Find where the given text appears and provide that cell's center as (X, Y) coordinate. 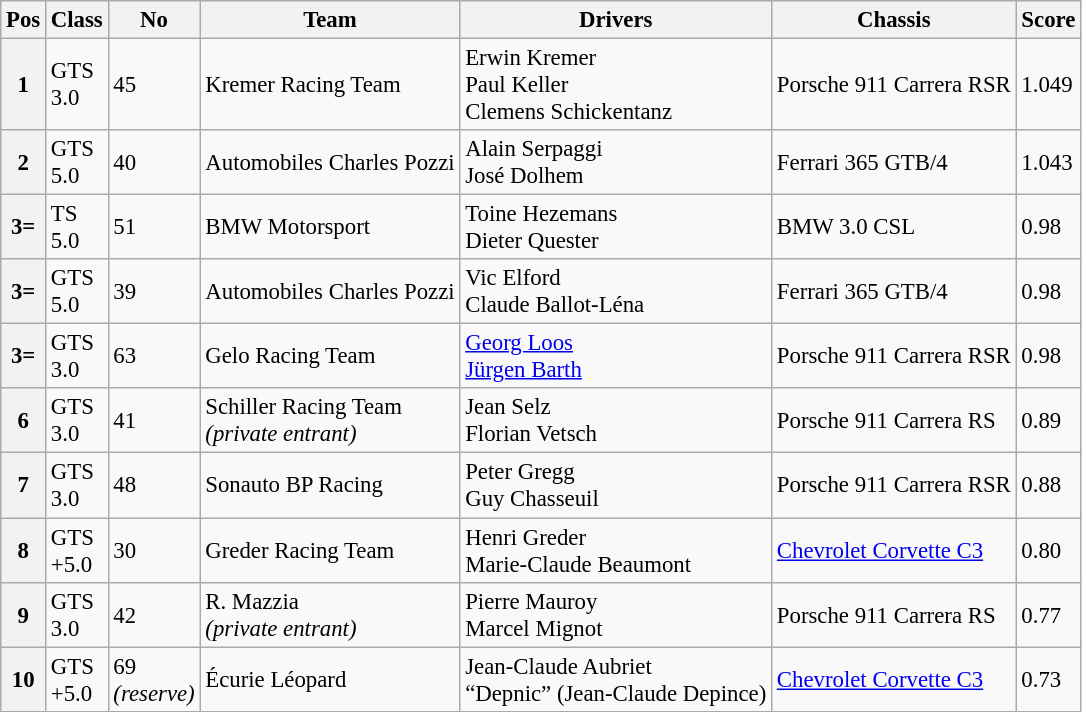
8 (24, 550)
BMW 3.0 CSL (894, 228)
Jean-Claude Aubriet “Depnic” (Jean-Claude Depince) (616, 680)
1.049 (1048, 85)
48 (154, 486)
Sonauto BP Racing (330, 486)
Chassis (894, 20)
Score (1048, 20)
BMW Motorsport (330, 228)
0.73 (1048, 680)
Schiller Racing Team(private entrant) (330, 420)
Drivers (616, 20)
0.89 (1048, 420)
0.77 (1048, 614)
Greder Racing Team (330, 550)
0.88 (1048, 486)
Toine Hezemans Dieter Quester (616, 228)
Class (78, 20)
Jean Selz Florian Vetsch (616, 420)
10 (24, 680)
Georg Loos Jürgen Barth (616, 356)
Erwin Kremer Paul Keller Clemens Schickentanz (616, 85)
Écurie Léopard (330, 680)
Henri Greder Marie-Claude Beaumont (616, 550)
Vic Elford Claude Ballot-Léna (616, 292)
40 (154, 162)
1.043 (1048, 162)
Alain Serpaggi José Dolhem (616, 162)
Gelo Racing Team (330, 356)
Pierre Mauroy Marcel Mignot (616, 614)
51 (154, 228)
6 (24, 420)
2 (24, 162)
Pos (24, 20)
Team (330, 20)
No (154, 20)
41 (154, 420)
69(reserve) (154, 680)
39 (154, 292)
9 (24, 614)
TS5.0 (78, 228)
42 (154, 614)
0.80 (1048, 550)
63 (154, 356)
30 (154, 550)
7 (24, 486)
R. Mazzia(private entrant) (330, 614)
1 (24, 85)
Peter Gregg Guy Chasseuil (616, 486)
45 (154, 85)
Kremer Racing Team (330, 85)
